Search for the cell housing the specified text and yield its (x, y) center coordinate. 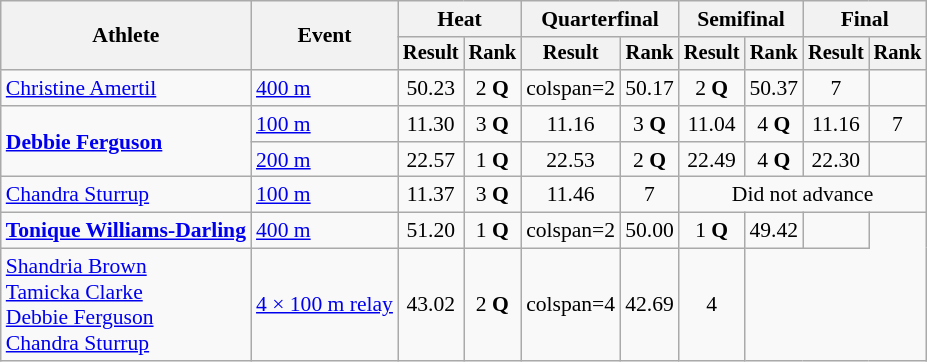
50.37 (774, 88)
Quarterfinal (600, 19)
Heat (460, 19)
22.30 (836, 160)
Shandria BrownTamicka ClarkeDebbie FergusonChandra Sturrup (126, 305)
200 m (324, 160)
50.17 (650, 88)
Debbie Ferguson (126, 142)
22.49 (712, 160)
Did not advance (802, 195)
Christine Amertil (126, 88)
11.37 (431, 195)
43.02 (431, 305)
11.30 (431, 124)
11.46 (570, 195)
Final (864, 19)
51.20 (431, 231)
22.57 (431, 160)
11.04 (712, 124)
50.00 (650, 231)
22.53 (570, 160)
42.69 (650, 305)
Athlete (126, 36)
4 (712, 305)
49.42 (774, 231)
Tonique Williams-Darling (126, 231)
colspan=4 (570, 305)
Semifinal (741, 19)
4 × 100 m relay (324, 305)
Chandra Sturrup (126, 195)
Event (324, 36)
50.23 (431, 88)
